Output the (X, Y) coordinate of the center of the cell containing the given text.  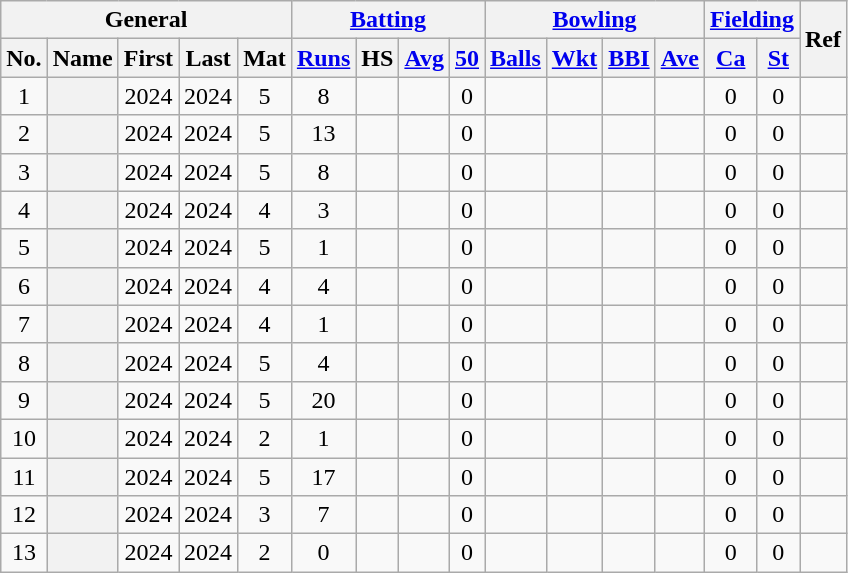
Ca (730, 58)
Balls (516, 58)
St (778, 58)
Ref (824, 39)
11 (24, 477)
Bowling (595, 20)
Last (208, 58)
First (148, 58)
12 (24, 515)
HS (378, 58)
20 (323, 400)
6 (24, 286)
Mat (265, 58)
17 (323, 477)
Runs (323, 58)
Fielding (752, 20)
Batting (388, 20)
Avg (424, 58)
Name (82, 58)
10 (24, 438)
9 (24, 400)
No. (24, 58)
General (146, 20)
BBI (629, 58)
Wkt (574, 58)
Ave (680, 58)
50 (466, 58)
